Return the [x, y] coordinate for the center point of the cell that contains the specified text.  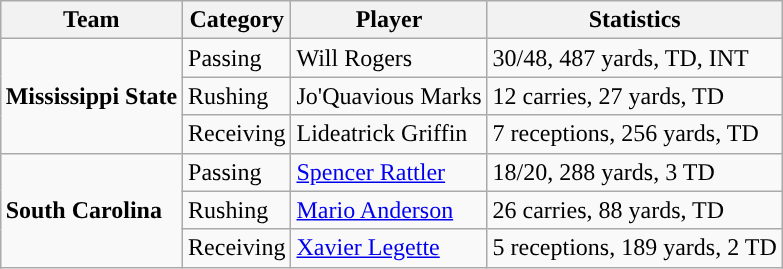
Xavier Legette [389, 248]
Mississippi State [91, 96]
12 carries, 27 yards, TD [634, 96]
Player [389, 20]
Jo'Quavious Marks [389, 96]
26 carries, 88 yards, TD [634, 210]
Lideatrick Griffin [389, 134]
30/48, 487 yards, TD, INT [634, 58]
Team [91, 20]
18/20, 288 yards, 3 TD [634, 172]
7 receptions, 256 yards, TD [634, 134]
Spencer Rattler [389, 172]
South Carolina [91, 210]
5 receptions, 189 yards, 2 TD [634, 248]
Will Rogers [389, 58]
Statistics [634, 20]
Category [237, 20]
Mario Anderson [389, 210]
